Output the [x, y] coordinate of the center of the cell containing the given text.  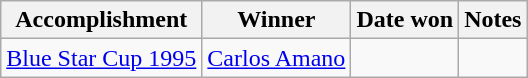
Carlos Amano [276, 58]
Accomplishment [102, 20]
Blue Star Cup 1995 [102, 58]
Date won [405, 20]
Notes [493, 20]
Winner [276, 20]
